For the text-containing cell, return its midpoint in (x, y) coordinate format. 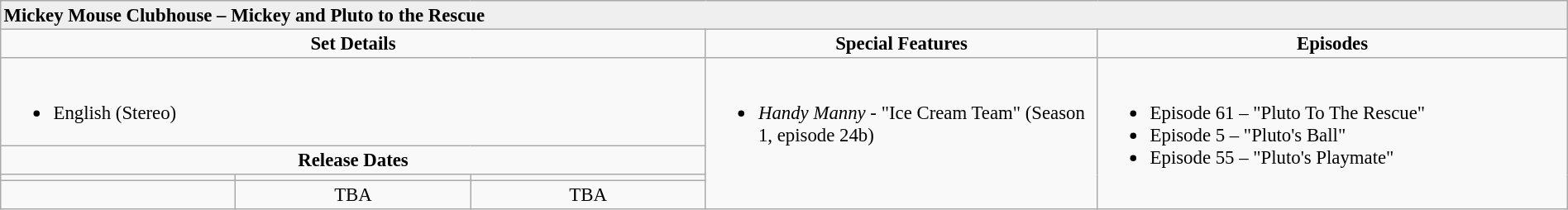
Mickey Mouse Clubhouse – Mickey and Pluto to the Rescue (784, 15)
Set Details (353, 43)
Episodes (1332, 43)
English (Stereo) (353, 103)
Release Dates (353, 160)
Handy Manny - "Ice Cream Team" (Season 1, episode 24b) (901, 134)
Special Features (901, 43)
Episode 61 – "Pluto To The Rescue"Episode 5 – "Pluto's Ball"Episode 55 – "Pluto's Playmate" (1332, 134)
